Output the [x, y] coordinate of the center of the cell containing the given text.  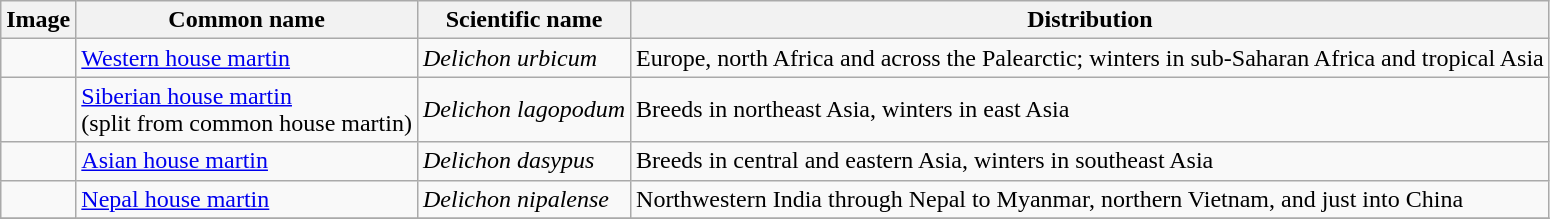
Asian house martin [247, 161]
Northwestern India through Nepal to Myanmar, northern Vietnam, and just into China [1090, 199]
Distribution [1090, 20]
Breeds in central and eastern Asia, winters in southeast Asia [1090, 161]
Image [38, 20]
Common name [247, 20]
Nepal house martin [247, 199]
Europe, north Africa and across the Palearctic; winters in sub-Saharan Africa and tropical Asia [1090, 58]
Scientific name [524, 20]
Delichon urbicum [524, 58]
Delichon dasypus [524, 161]
Breeds in northeast Asia, winters in east Asia [1090, 110]
Delichon nipalense [524, 199]
Western house martin [247, 58]
Siberian house martin(split from common house martin) [247, 110]
Delichon lagopodum [524, 110]
